Determine the (X, Y) coordinate at the center of the cell enclosing the given text.  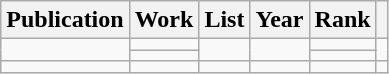
Publication (65, 20)
Work (164, 20)
Year (280, 20)
Rank (342, 20)
List (224, 20)
